Pinpoint the cell where the given text exists, returning its [X, Y] midpoint coordinate. 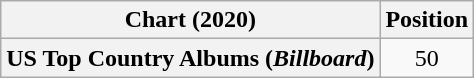
US Top Country Albums (Billboard) [190, 58]
Position [427, 20]
Chart (2020) [190, 20]
50 [427, 58]
